Locate the cell with the specified text and output its [X, Y] center coordinate. 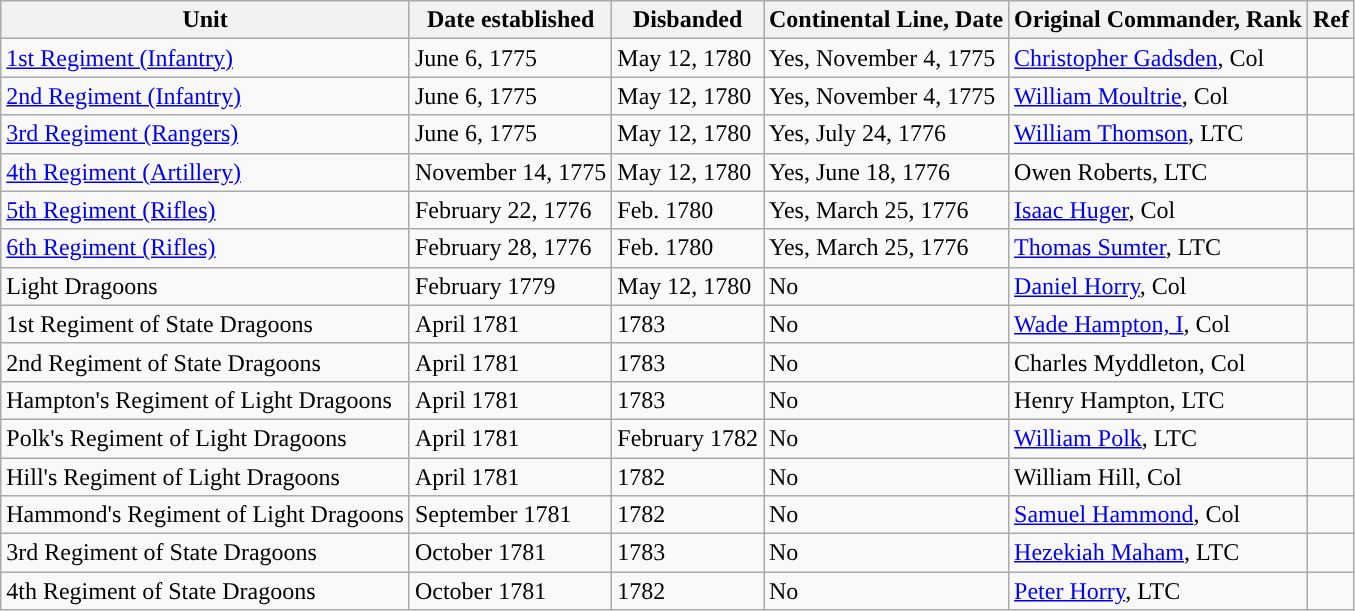
Original Commander, Rank [1158, 20]
William Thomson, LTC [1158, 134]
1st Regiment of State Dragoons [206, 324]
Disbanded [688, 20]
Hammond's Regiment of Light Dragoons [206, 515]
William Moultrie, Col [1158, 96]
3rd Regiment (Rangers) [206, 134]
Peter Horry, LTC [1158, 591]
3rd Regiment of State Dragoons [206, 553]
Ref [1330, 20]
Henry Hampton, LTC [1158, 400]
Hill's Regiment of Light Dragoons [206, 477]
6th Regiment (Rifles) [206, 248]
Hezekiah Maham, LTC [1158, 553]
February 1782 [688, 438]
Continental Line, Date [886, 20]
Yes, July 24, 1776 [886, 134]
5th Regiment (Rifles) [206, 210]
Thomas Sumter, LTC [1158, 248]
1st Regiment (Infantry) [206, 58]
Yes, June 18, 1776 [886, 172]
Hampton's Regiment of Light Dragoons [206, 400]
November 14, 1775 [510, 172]
Polk's Regiment of Light Dragoons [206, 438]
Isaac Huger, Col [1158, 210]
Date established [510, 20]
Owen Roberts, LTC [1158, 172]
February 22, 1776 [510, 210]
2nd Regiment (Infantry) [206, 96]
Light Dragoons [206, 286]
Christopher Gadsden, Col [1158, 58]
2nd Regiment of State Dragoons [206, 362]
Wade Hampton, I, Col [1158, 324]
4th Regiment (Artillery) [206, 172]
Samuel Hammond, Col [1158, 515]
February 1779 [510, 286]
February 28, 1776 [510, 248]
September 1781 [510, 515]
Unit [206, 20]
William Polk, LTC [1158, 438]
Daniel Horry, Col [1158, 286]
Charles Myddleton, Col [1158, 362]
William Hill, Col [1158, 477]
4th Regiment of State Dragoons [206, 591]
